For the text-containing cell, return its midpoint in [x, y] coordinate format. 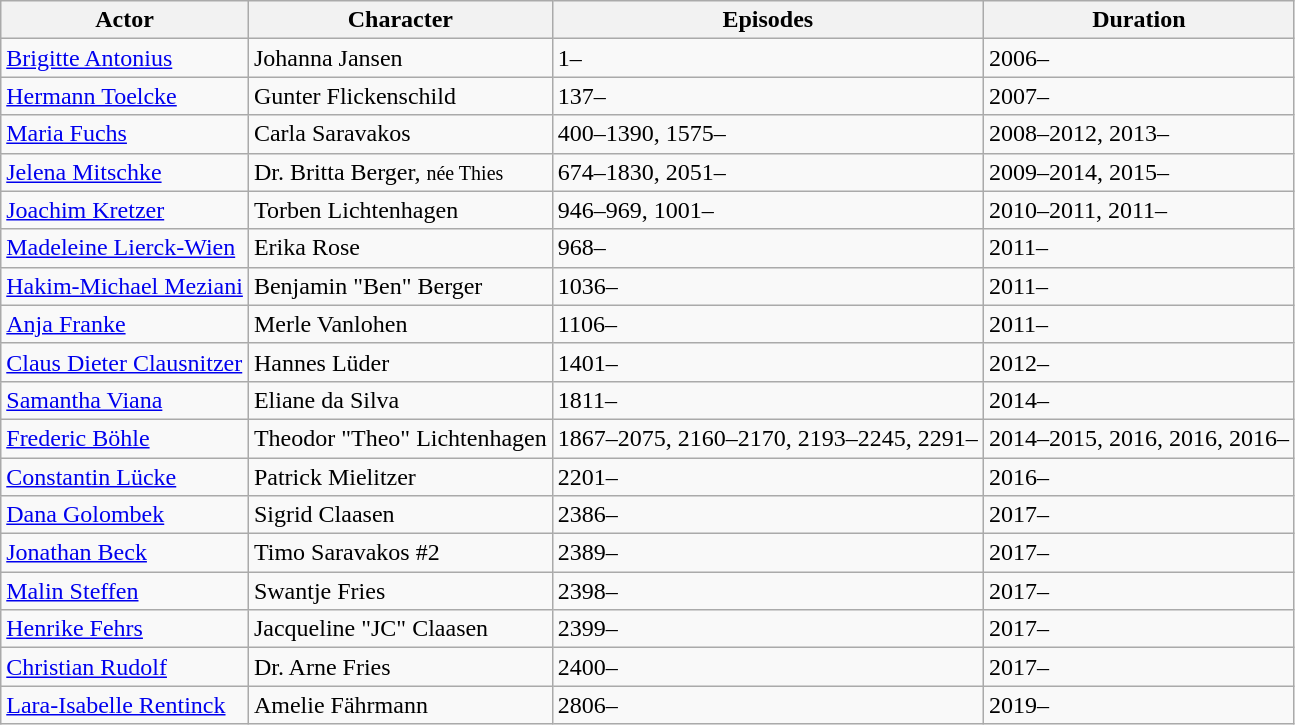
Episodes [768, 20]
Merle Vanlohen [400, 324]
2386– [768, 515]
Dana Golombek [125, 515]
Timo Saravakos #2 [400, 553]
2009–2014, 2015– [1138, 172]
1036– [768, 286]
Erika Rose [400, 248]
1867–2075, 2160–2170, 2193–2245, 2291– [768, 438]
Gunter Flickenschild [400, 96]
2008–2012, 2013– [1138, 134]
Theodor "Theo" Lichtenhagen [400, 438]
400–1390, 1575– [768, 134]
2016– [1138, 477]
674–1830, 2051– [768, 172]
Constantin Lücke [125, 477]
Anja Franke [125, 324]
Swantje Fries [400, 591]
Claus Dieter Clausnitzer [125, 362]
Sigrid Claasen [400, 515]
Hakim-Michael Meziani [125, 286]
946–969, 1001– [768, 210]
Joachim Kretzer [125, 210]
2019– [1138, 705]
Duration [1138, 20]
137– [768, 96]
2399– [768, 629]
Jonathan Beck [125, 553]
2398– [768, 591]
2012– [1138, 362]
Jacqueline "JC" Claasen [400, 629]
2389– [768, 553]
Actor [125, 20]
1106– [768, 324]
Henrike Fehrs [125, 629]
Hannes Lüder [400, 362]
Benjamin "Ben" Berger [400, 286]
Dr. Arne Fries [400, 667]
2010–2011, 2011– [1138, 210]
968– [768, 248]
Johanna Jansen [400, 58]
2806– [768, 705]
Frederic Böhle [125, 438]
Brigitte Antonius [125, 58]
Christian Rudolf [125, 667]
Amelie Fährmann [400, 705]
Torben Lichtenhagen [400, 210]
Hermann Toelcke [125, 96]
Lara-Isabelle Rentinck [125, 705]
2014–2015, 2016, 2016, 2016– [1138, 438]
Dr. Britta Berger, née Thies [400, 172]
2014– [1138, 400]
1– [768, 58]
1401– [768, 362]
Jelena Mitschke [125, 172]
Patrick Mielitzer [400, 477]
Madeleine Lierck-Wien [125, 248]
Carla Saravakos [400, 134]
Samantha Viana [125, 400]
2400– [768, 667]
Maria Fuchs [125, 134]
Character [400, 20]
Eliane da Silva [400, 400]
2201– [768, 477]
2007– [1138, 96]
1811– [768, 400]
Malin Steffen [125, 591]
2006– [1138, 58]
